Output the [x, y] coordinate of the center of the cell containing the given text.  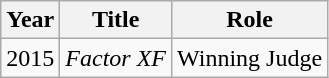
2015 [30, 58]
Winning Judge [250, 58]
Factor XF [116, 58]
Title [116, 20]
Year [30, 20]
Role [250, 20]
